From the cell containing the given text, extract its center point as (X, Y) coordinate. 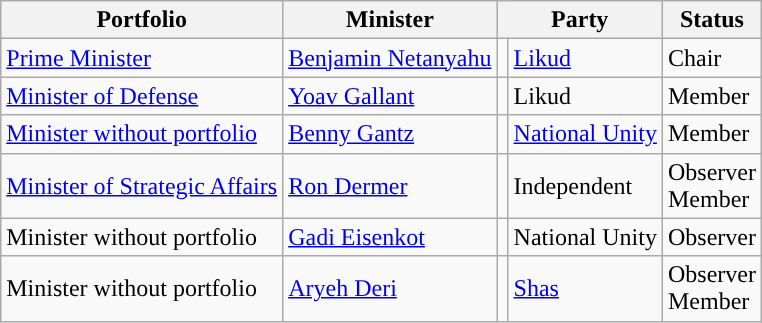
Prime Minister (142, 58)
Portfolio (142, 20)
Minister of Defense (142, 96)
Chair (712, 58)
Ron Dermer (390, 186)
Aryeh Deri (390, 288)
Independent (585, 186)
Party (580, 20)
Status (712, 20)
Benny Gantz (390, 134)
Observer (712, 237)
Benjamin Netanyahu (390, 58)
Minister (390, 20)
Minister of Strategic Affairs (142, 186)
Shas (585, 288)
Yoav Gallant (390, 96)
Gadi Eisenkot (390, 237)
